Search for the cell housing the specified text and yield its [x, y] center coordinate. 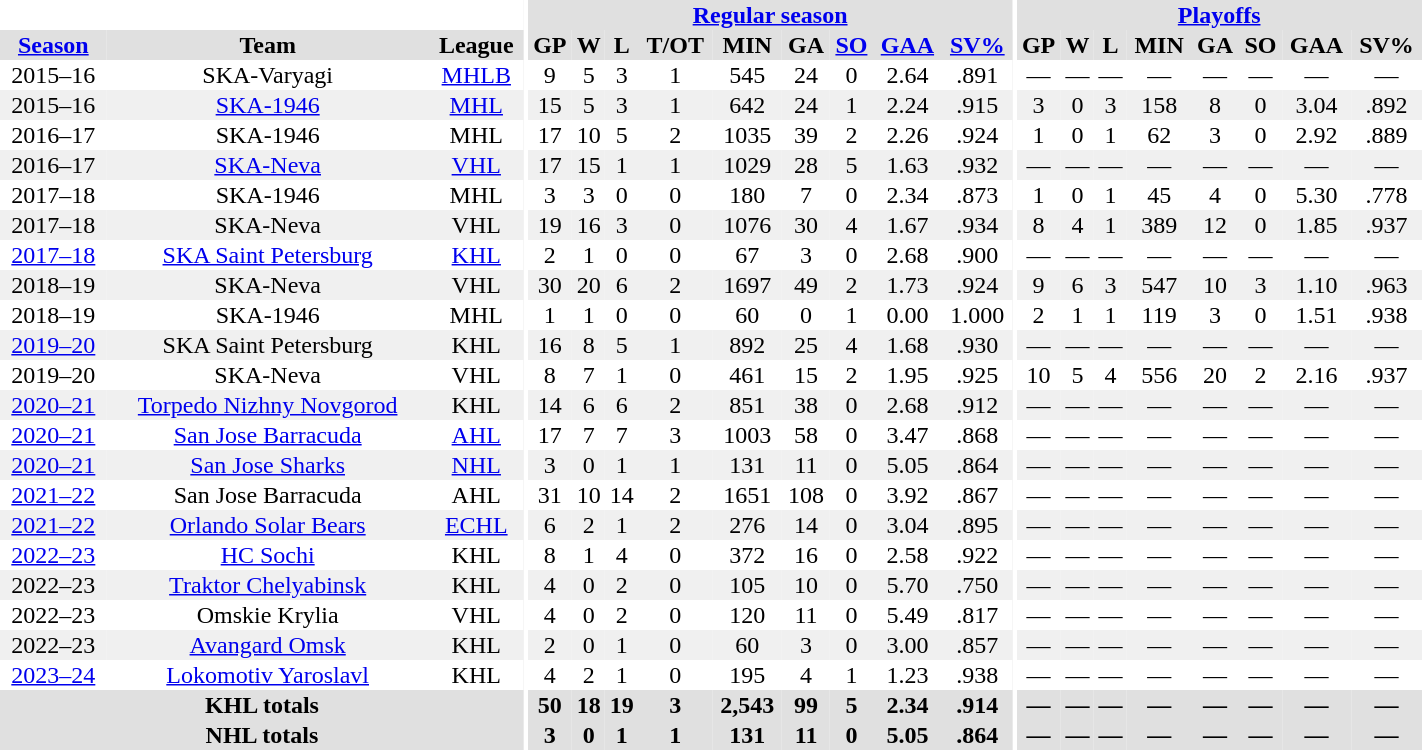
MHLB [476, 75]
38 [806, 405]
892 [747, 345]
99 [806, 705]
31 [550, 495]
158 [1159, 105]
1.85 [1316, 225]
Traktor Chelyabinsk [268, 585]
NHL totals [262, 735]
180 [747, 195]
NHL [476, 465]
1076 [747, 225]
2,543 [747, 705]
2.24 [908, 105]
ECHL [476, 525]
2.26 [908, 135]
1035 [747, 135]
1.000 [978, 315]
67 [747, 255]
1651 [747, 495]
2.92 [1316, 135]
642 [747, 105]
1.73 [908, 285]
119 [1159, 315]
.867 [978, 495]
2.58 [908, 555]
.915 [978, 105]
58 [806, 435]
Regular season [770, 15]
39 [806, 135]
545 [747, 75]
18 [588, 705]
Lokomotiv Yaroslavl [268, 675]
San Jose Sharks [268, 465]
0.00 [908, 315]
276 [747, 525]
.868 [978, 435]
.817 [978, 615]
.900 [978, 255]
1.10 [1316, 285]
League [476, 45]
.895 [978, 525]
.932 [978, 165]
Playoffs [1219, 15]
120 [747, 615]
.857 [978, 645]
SKA-Varyagi [268, 75]
1.68 [908, 345]
.934 [978, 225]
.925 [978, 375]
1003 [747, 435]
5.49 [908, 615]
851 [747, 405]
1.51 [1316, 315]
372 [747, 555]
Torpedo Nizhny Novgorod [268, 405]
45 [1159, 195]
1.23 [908, 675]
461 [747, 375]
2.64 [908, 75]
105 [747, 585]
1697 [747, 285]
.873 [978, 195]
49 [806, 285]
Orlando Solar Bears [268, 525]
389 [1159, 225]
547 [1159, 285]
.778 [1386, 195]
5.70 [908, 585]
12 [1215, 225]
KHL totals [262, 705]
.892 [1386, 105]
50 [550, 705]
3.47 [908, 435]
1.95 [908, 375]
.930 [978, 345]
28 [806, 165]
Season [54, 45]
195 [747, 675]
2023–24 [54, 675]
T/OT [675, 45]
.922 [978, 555]
.914 [978, 705]
1.67 [908, 225]
3.00 [908, 645]
.963 [1386, 285]
.750 [978, 585]
108 [806, 495]
62 [1159, 135]
5.30 [1316, 195]
25 [806, 345]
Omskie Krylia [268, 615]
Avangard Omsk [268, 645]
.912 [978, 405]
1.63 [908, 165]
3.92 [908, 495]
1029 [747, 165]
.889 [1386, 135]
2.16 [1316, 375]
556 [1159, 375]
Team [268, 45]
HC Sochi [268, 555]
.891 [978, 75]
